Output the [x, y] coordinate of the center of the cell containing the given text.  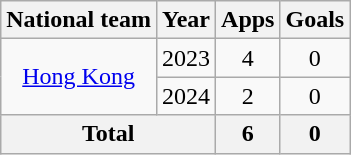
2 [248, 96]
Hong Kong [79, 77]
Year [186, 20]
Apps [248, 20]
Total [108, 134]
Goals [315, 20]
2024 [186, 96]
2023 [186, 58]
6 [248, 134]
National team [79, 20]
4 [248, 58]
